Locate the cell with the specified text and output its (X, Y) center coordinate. 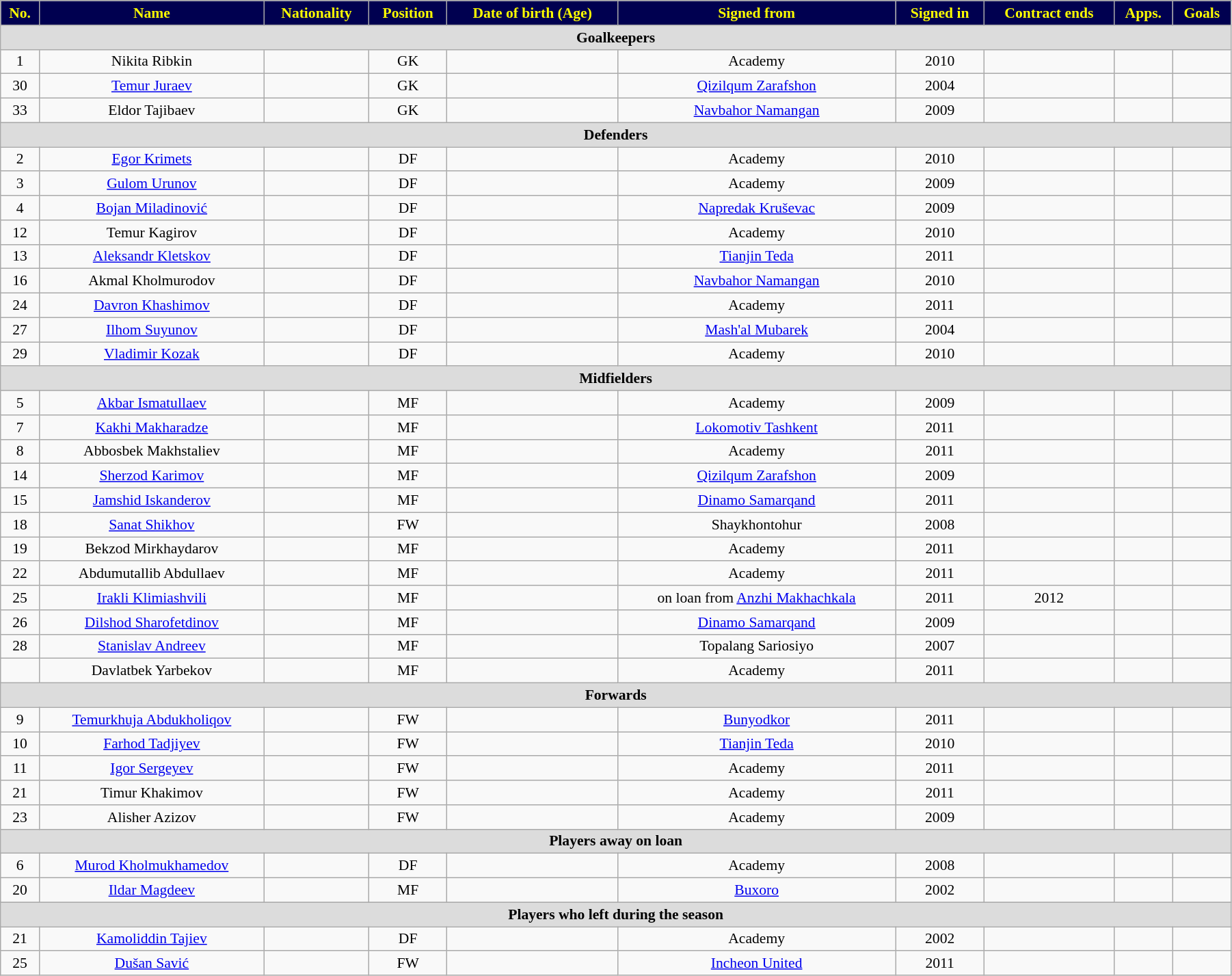
Davlatbek Yarbekov (152, 671)
Signed in (940, 13)
15 (21, 501)
Akbar Ismatullaev (152, 403)
Name (152, 13)
3 (21, 184)
Jamshid Iskanderov (152, 501)
4 (21, 208)
Dušan Savić (152, 964)
11 (21, 769)
7 (21, 427)
23 (21, 817)
Apps. (1143, 13)
Mash'al Mubarek (757, 330)
2 (21, 159)
Buxoro (757, 891)
Nikita Ribkin (152, 62)
Midfielders (616, 379)
on loan from Anzhi Makhachkala (757, 598)
Temurkhuja Abdukholiqov (152, 720)
Sherzod Karimov (152, 476)
Gulom Urunov (152, 184)
20 (21, 891)
Lokomotiv Tashkent (757, 427)
Topalang Sariosiyo (757, 646)
Incheon United (757, 964)
1 (21, 62)
18 (21, 525)
Eldor Tajibaev (152, 111)
33 (21, 111)
Goals (1202, 13)
9 (21, 720)
Forwards (616, 696)
Napredak Kruševac (757, 208)
Abbosbek Makhstaliev (152, 451)
26 (21, 622)
Davron Khashimov (152, 306)
Timur Khakimov (152, 793)
8 (21, 451)
16 (21, 281)
14 (21, 476)
Egor Krimets (152, 159)
24 (21, 306)
Players away on loan (616, 841)
Murod Kholmukhamedov (152, 866)
Kakhi Makharadze (152, 427)
Aleksandr Kletskov (152, 256)
Irakli Klimiashvili (152, 598)
6 (21, 866)
Alisher Azizov (152, 817)
Sanat Shikhov (152, 525)
Ildar Magdeev (152, 891)
Players who left during the season (616, 914)
Abdumutallib Abdullaev (152, 574)
Position (408, 13)
13 (21, 256)
30 (21, 86)
Bekzod Mirkhaydarov (152, 549)
Date of birth (Age) (533, 13)
Shaykhontohur (757, 525)
22 (21, 574)
27 (21, 330)
Goalkeepers (616, 38)
29 (21, 354)
Akmal Kholmurodov (152, 281)
Bunyodkor (757, 720)
Igor Sergeyev (152, 769)
Vladimir Kozak (152, 354)
No. (21, 13)
Dilshod Sharofetdinov (152, 622)
Temur Juraev (152, 86)
19 (21, 549)
Ilhom Suyunov (152, 330)
Defenders (616, 135)
Nationality (316, 13)
Contract ends (1049, 13)
28 (21, 646)
Farhod Tadjiyev (152, 744)
Kamoliddin Tajiev (152, 939)
10 (21, 744)
Bojan Miladinović (152, 208)
2007 (940, 646)
5 (21, 403)
Stanislav Andreev (152, 646)
Signed from (757, 13)
Temur Kagirov (152, 233)
2012 (1049, 598)
12 (21, 233)
